For the text-containing cell, return its midpoint in (x, y) coordinate format. 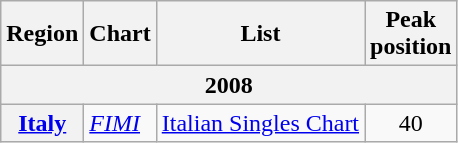
Region (42, 34)
Italy (42, 123)
Italian Singles Chart (260, 123)
Chart (120, 34)
40 (411, 123)
Peakposition (411, 34)
2008 (229, 85)
FIMI (120, 123)
List (260, 34)
